Detect which cell encompasses the target text, then output its (x, y) center coordinate. 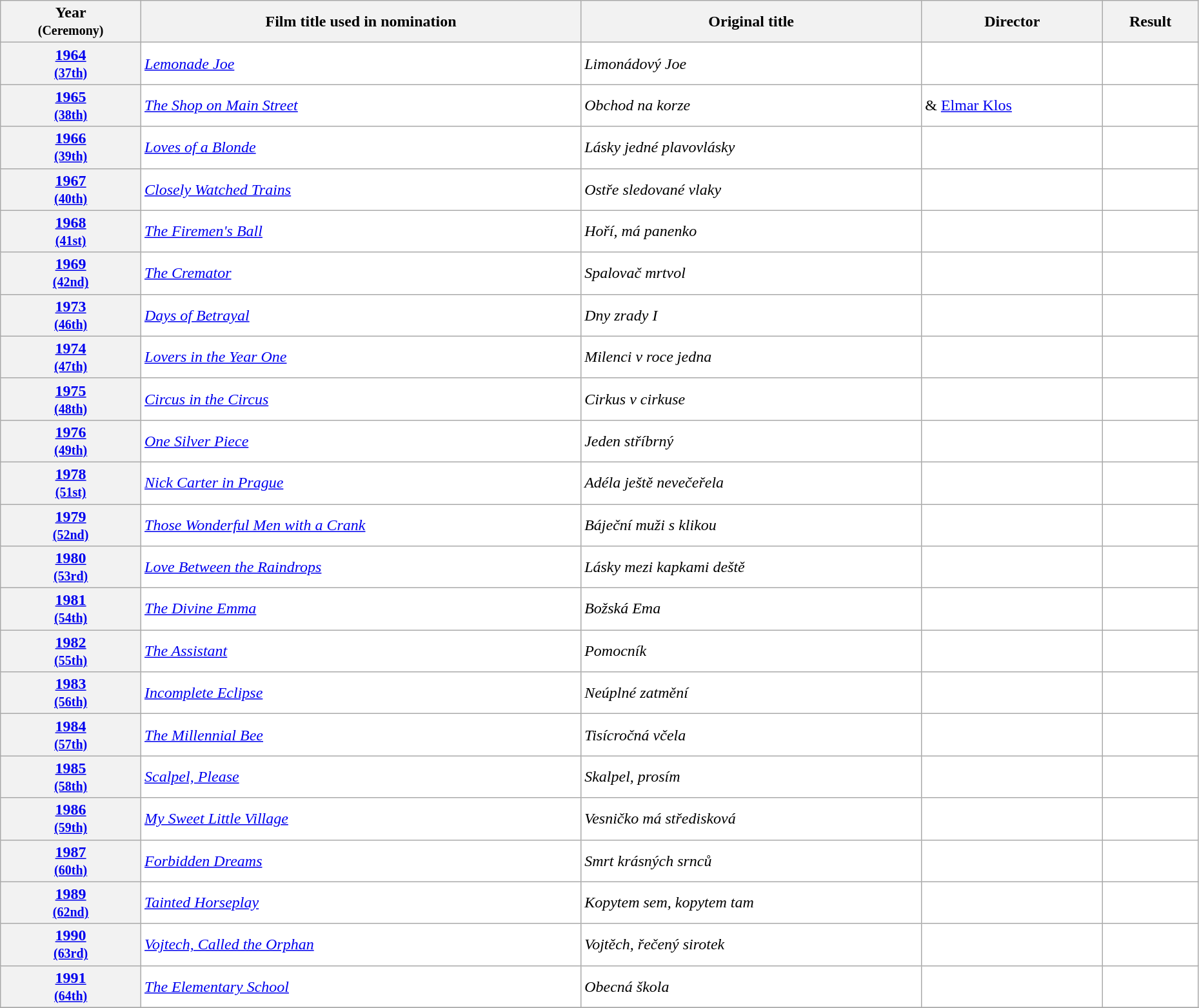
Film title used in nomination (361, 22)
1975(48th) (71, 399)
Milenci v roce jedna (751, 357)
Hoří, má panenko (751, 231)
1989(62nd) (71, 903)
Lovers in the Year One (361, 357)
Closely Watched Trains (361, 190)
One Silver Piece (361, 441)
Skalpel, prosím (751, 776)
1976(49th) (71, 441)
Incomplete Eclipse (361, 693)
Limonádový Joe (751, 63)
Jeden stříbrný (751, 441)
1968(41st) (71, 231)
Lemonade Joe (361, 63)
Vesničko má středisková (751, 819)
1979(52nd) (71, 525)
Year(Ceremony) (71, 22)
1987(60th) (71, 860)
Lásky mezi kapkami deště (751, 568)
1967(40th) (71, 190)
1990(63rd) (71, 944)
Božská Ema (751, 609)
1964(37th) (71, 63)
Vojtech, Called the Orphan (361, 944)
The Firemen's Ball (361, 231)
Obecná škola (751, 987)
The Elementary School (361, 987)
The Shop on Main Street (361, 106)
1981(54th) (71, 609)
1974(47th) (71, 357)
The Millennial Bee (361, 735)
Loves of a Blonde (361, 147)
Tisícročná včela (751, 735)
& Elmar Klos (1013, 106)
Kopytem sem, kopytem tam (751, 903)
Tainted Horseplay (361, 903)
1965(38th) (71, 106)
Neúplné zatmění (751, 693)
1986(59th) (71, 819)
The Cremator (361, 273)
Love Between the Raindrops (361, 568)
Forbidden Dreams (361, 860)
Báječní muži s klikou (751, 525)
Spalovač mrtvol (751, 273)
Obchod na korze (751, 106)
Days of Betrayal (361, 315)
Cirkus v cirkuse (751, 399)
1966(39th) (71, 147)
1980(53rd) (71, 568)
Result (1151, 22)
Ostře sledované vlaky (751, 190)
Scalpel, Please (361, 776)
The Assistant (361, 651)
1982(55th) (71, 651)
1973(46th) (71, 315)
1984(57th) (71, 735)
1983(56th) (71, 693)
Adéla ještě nevečeřela (751, 482)
My Sweet Little Village (361, 819)
Dny zrady I (751, 315)
Circus in the Circus (361, 399)
1985(58th) (71, 776)
Those Wonderful Men with a Crank (361, 525)
Original title (751, 22)
Pomocník (751, 651)
1969(42nd) (71, 273)
1978(51st) (71, 482)
Lásky jedné plavovlásky (751, 147)
Nick Carter in Prague (361, 482)
Smrt krásných srnců (751, 860)
Director (1013, 22)
1991(64th) (71, 987)
Vojtěch, řečený sirotek (751, 944)
The Divine Emma (361, 609)
